Return [X, Y] of the center of cell containing provided text 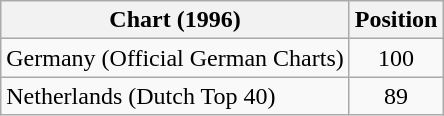
Germany (Official German Charts) [175, 58]
100 [396, 58]
Position [396, 20]
89 [396, 96]
Chart (1996) [175, 20]
Netherlands (Dutch Top 40) [175, 96]
